Return the (X, Y) coordinate for the center point of the cell that contains the specified text.  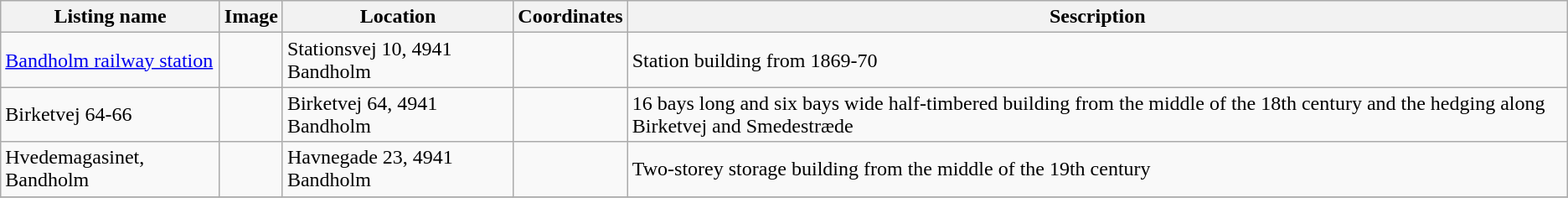
Stationsvej 10, 4941 Bandholm (397, 60)
Havnegade 23, 4941 Bandholm (397, 169)
Listing name (111, 17)
Station building from 1869-70 (1097, 60)
Bandholm railway station (111, 60)
Image (251, 17)
Coordinates (570, 17)
Hvedemagasinet, Bandholm (111, 169)
Birketvej 64, 4941 Bandholm (397, 114)
16 bays long and six bays wide half-timbered building from the middle of the 18th century and the hedging along Birketvej and Smedestræde (1097, 114)
Sescription (1097, 17)
Two-storey storage building from the middle of the 19th century (1097, 169)
Birketvej 64-66 (111, 114)
Location (397, 17)
